Return [X, Y] of the center of cell containing provided text 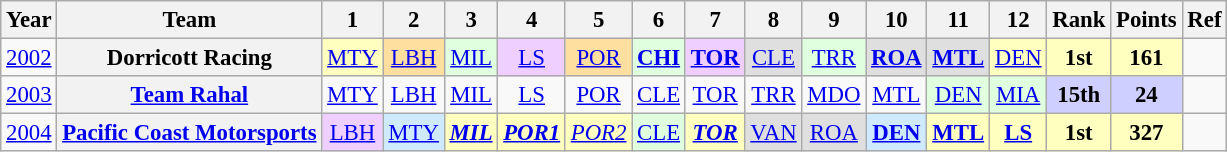
CHI [659, 58]
12 [1018, 20]
2 [414, 20]
2004 [29, 133]
6 [659, 20]
Points [1146, 20]
4 [532, 20]
2003 [29, 95]
3 [471, 20]
Team Rahal [190, 95]
1 [352, 20]
Rank [1079, 20]
24 [1146, 95]
Year [29, 20]
5 [598, 20]
MDO [834, 95]
VAN [774, 133]
8 [774, 20]
7 [715, 20]
Team [190, 20]
9 [834, 20]
15th [1079, 95]
161 [1146, 58]
11 [958, 20]
Ref [1204, 20]
10 [896, 20]
2002 [29, 58]
POR1 [532, 133]
Pacific Coast Motorsports [190, 133]
MIA [1018, 95]
327 [1146, 133]
Dorricott Racing [190, 58]
POR2 [598, 133]
